Locate the cell with the specified text and output its [X, Y] center coordinate. 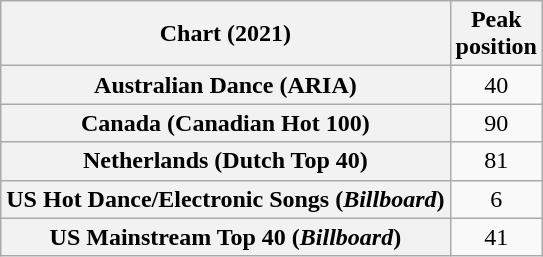
90 [496, 123]
Chart (2021) [226, 34]
41 [496, 237]
Canada (Canadian Hot 100) [226, 123]
40 [496, 85]
81 [496, 161]
Australian Dance (ARIA) [226, 85]
Netherlands (Dutch Top 40) [226, 161]
US Hot Dance/Electronic Songs (Billboard) [226, 199]
Peakposition [496, 34]
6 [496, 199]
US Mainstream Top 40 (Billboard) [226, 237]
